Detect which cell encompasses the target text, then output its (x, y) center coordinate. 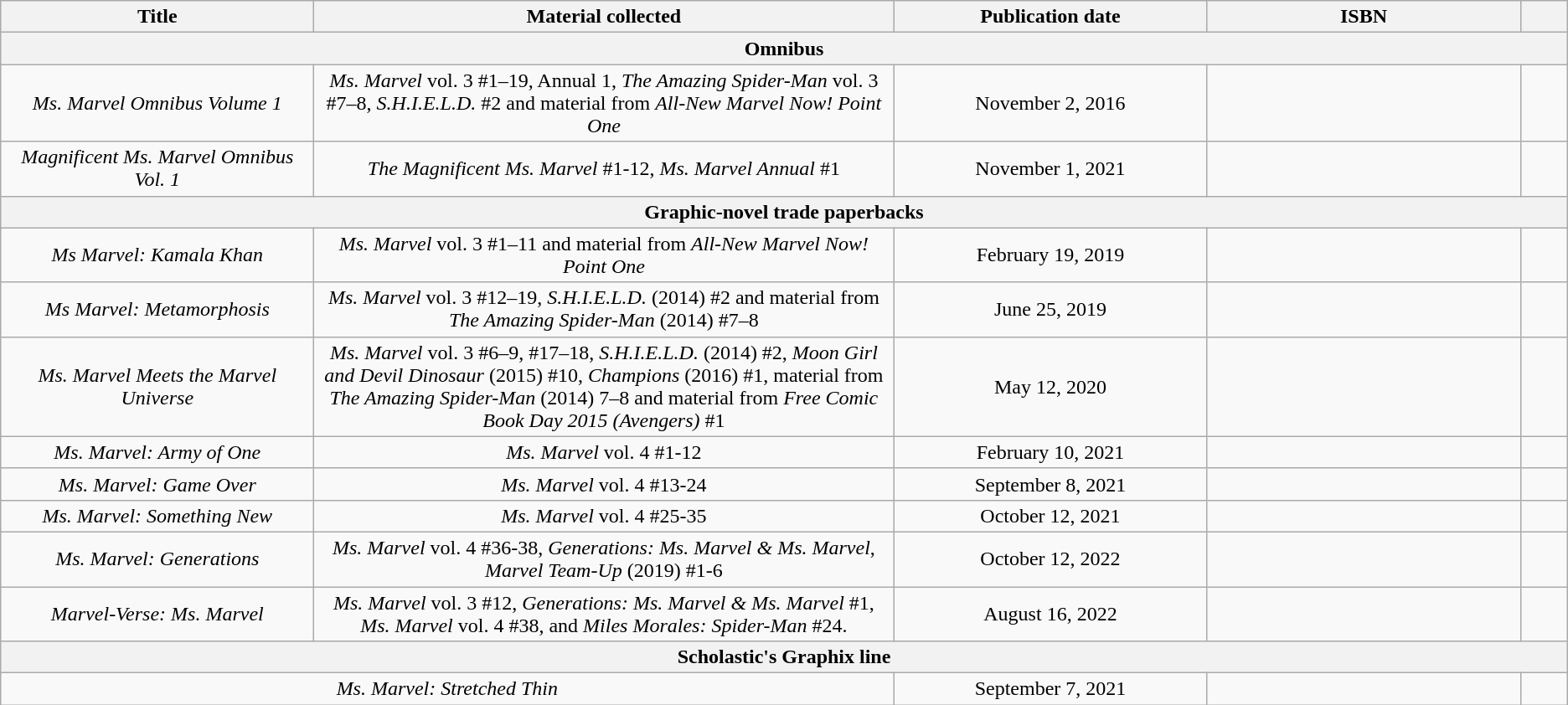
Title (157, 17)
Ms. Marvel vol. 4 #13-24 (604, 484)
Ms. Marvel vol. 3 #12, Generations: Ms. Marvel & Ms. Marvel #1, Ms. Marvel vol. 4 #38, and Miles Morales: Spider-Man #24. (604, 613)
August 16, 2022 (1050, 613)
Ms Marvel: Metamorphosis (157, 310)
February 10, 2021 (1050, 452)
Ms. Marvel: Game Over (157, 484)
Magnificent Ms. Marvel Omnibus Vol. 1 (157, 169)
Publication date (1050, 17)
Ms. Marvel Meets the Marvel Universe (157, 387)
Ms. Marvel: Generations (157, 559)
Ms. Marvel vol. 4 #36-38, Generations: Ms. Marvel & Ms. Marvel, Marvel Team-Up (2019) #1-6 (604, 559)
Ms Marvel: Kamala Khan (157, 255)
October 12, 2021 (1050, 516)
Ms. Marvel: Stretched Thin (447, 689)
September 7, 2021 (1050, 689)
May 12, 2020 (1050, 387)
Marvel-Verse: Ms. Marvel (157, 613)
November 1, 2021 (1050, 169)
Ms. Marvel vol. 4 #25-35 (604, 516)
ISBN (1364, 17)
November 2, 2016 (1050, 103)
Ms. Marvel vol. 4 #1-12 (604, 452)
June 25, 2019 (1050, 310)
The Magnificent Ms. Marvel #1-12, Ms. Marvel Annual #1 (604, 169)
October 12, 2022 (1050, 559)
Scholastic's Graphix line (784, 657)
Material collected (604, 17)
September 8, 2021 (1050, 484)
Ms. Marvel vol. 3 #1–11 and material from All-New Marvel Now! Point One (604, 255)
February 19, 2019 (1050, 255)
Ms. Marvel: Army of One (157, 452)
Ms. Marvel vol. 3 #1–19, Annual 1, The Amazing Spider-Man vol. 3 #7–8, S.H.I.E.L.D. #2 and material from All-New Marvel Now! Point One (604, 103)
Graphic-novel trade paperbacks (784, 212)
Ms. Marvel: Something New (157, 516)
Omnibus (784, 49)
Ms. Marvel vol. 3 #12–19, S.H.I.E.L.D. (2014) #2 and material from The Amazing Spider-Man (2014) #7–8 (604, 310)
Ms. Marvel Omnibus Volume 1 (157, 103)
